Identify which cell holds the provided text, then report its (X, Y) central coordinate. 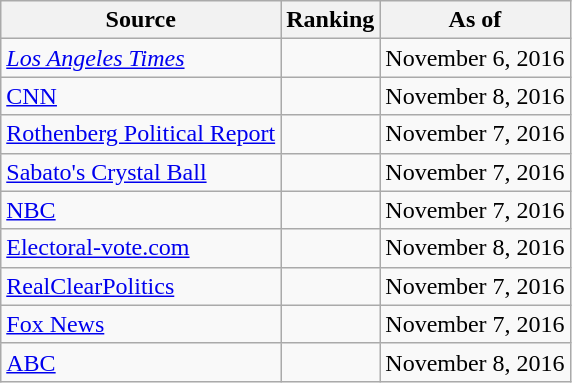
CNN (141, 96)
ABC (141, 362)
Electoral-vote.com (141, 248)
NBC (141, 210)
November 6, 2016 (475, 58)
Ranking (330, 20)
Los Angeles Times (141, 58)
Sabato's Crystal Ball (141, 172)
Fox News (141, 324)
As of (475, 20)
RealClearPolitics (141, 286)
Rothenberg Political Report (141, 134)
Source (141, 20)
